Output the [X, Y] coordinate of the center of the cell containing the given text.  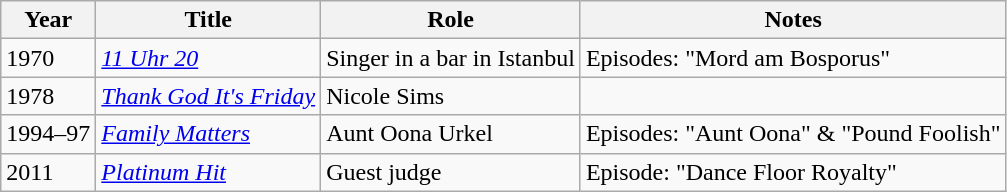
Family Matters [208, 134]
Nicole Sims [451, 96]
2011 [48, 172]
1994–97 [48, 134]
Episodes: "Mord am Bosporus" [793, 58]
11 Uhr 20 [208, 58]
Thank God It's Friday [208, 96]
1970 [48, 58]
Platinum Hit [208, 172]
Episodes: "Aunt Oona" & "Pound Foolish" [793, 134]
Role [451, 20]
Singer in a bar in Istanbul [451, 58]
Guest judge [451, 172]
Title [208, 20]
Notes [793, 20]
Episode: "Dance Floor Royalty" [793, 172]
1978 [48, 96]
Aunt Oona Urkel [451, 134]
Year [48, 20]
